Provide the [x, y] coordinate of the cell's center where the given text is located.  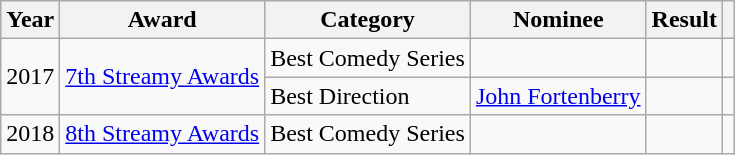
7th Streamy Awards [162, 77]
Year [30, 20]
John Fortenberry [558, 96]
Category [368, 20]
Result [684, 20]
Award [162, 20]
2018 [30, 134]
Nominee [558, 20]
Best Direction [368, 96]
8th Streamy Awards [162, 134]
2017 [30, 77]
